Identify which cell holds the provided text, then report its (X, Y) central coordinate. 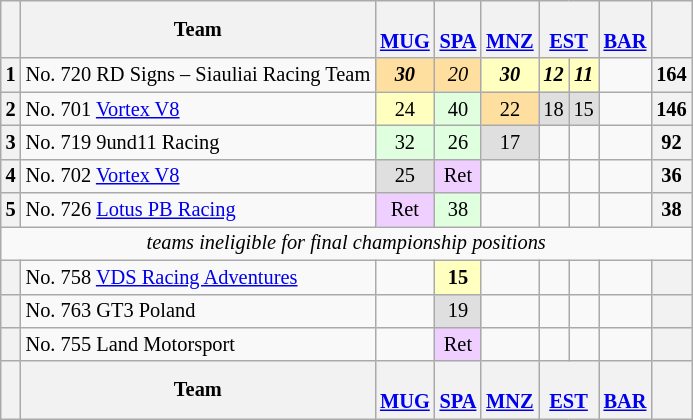
92 (671, 142)
164 (671, 75)
17 (510, 142)
146 (671, 109)
No. 726 Lotus PB Racing (198, 210)
36 (671, 176)
No. 719 9und11 Racing (198, 142)
24 (405, 109)
4 (11, 176)
26 (458, 142)
40 (458, 109)
No. 758 VDS Racing Adventures (198, 277)
18 (553, 109)
2 (11, 109)
12 (553, 75)
25 (405, 176)
5 (11, 210)
22 (510, 109)
3 (11, 142)
1 (11, 75)
teams ineligible for final championship positions (346, 243)
No. 755 Land Motorsport (198, 344)
11 (584, 75)
20 (458, 75)
No. 720 RD Signs – Siauliai Racing Team (198, 75)
32 (405, 142)
19 (458, 311)
No. 763 GT3 Poland (198, 311)
No. 702 Vortex V8 (198, 176)
No. 701 Vortex V8 (198, 109)
